Capture the cell that displays the provided text and extract its [x, y] central coordinate. 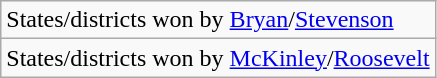
States/districts won by McKinley/Roosevelt [218, 58]
States/districts won by Bryan/Stevenson [218, 20]
